Scan for the cell matching the given text and deliver its (X, Y) coordinate at center. 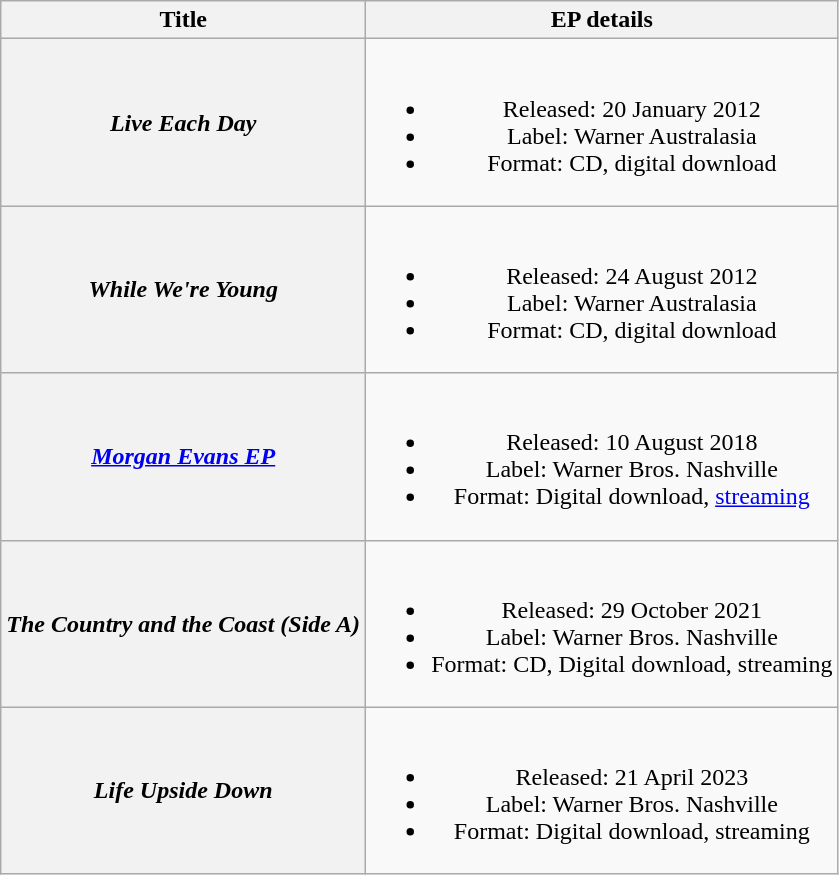
Released: 21 April 2023Label: Warner Bros. NashvilleFormat: Digital download, streaming (602, 790)
Live Each Day (184, 122)
Released: 24 August 2012Label: Warner AustralasiaFormat: CD, digital download (602, 290)
Life Upside Down (184, 790)
Released: 29 October 2021Label: Warner Bros. NashvilleFormat: CD, Digital download, streaming (602, 624)
Released: 10 August 2018Label: Warner Bros. NashvilleFormat: Digital download, streaming (602, 456)
Title (184, 20)
The Country and the Coast (Side A) (184, 624)
EP details (602, 20)
While We're Young (184, 290)
Released: 20 January 2012Label: Warner AustralasiaFormat: CD, digital download (602, 122)
Morgan Evans EP (184, 456)
